Return the (x, y) coordinate for the center point of the cell that contains the specified text.  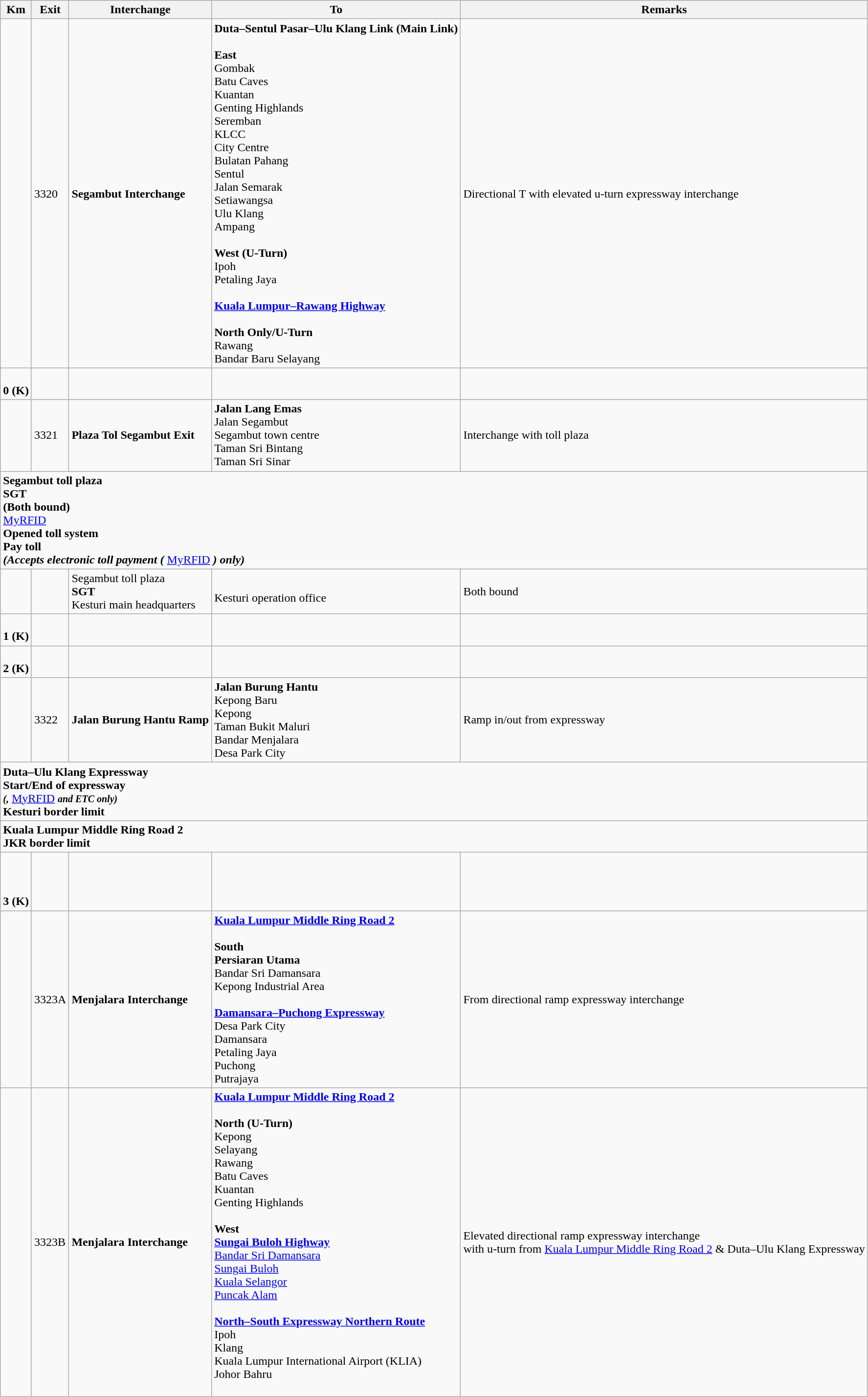
Jalan Burung HantuKepong BaruKepongTaman Bukit MaluriBandar MenjalaraDesa Park City (336, 720)
3323A (50, 999)
2 (K) (16, 661)
3321 (50, 435)
0 (K) (16, 383)
Interchange (140, 10)
Interchange with toll plaza (664, 435)
Directional T with elevated u-turn expressway interchange (664, 194)
Ramp in/out from expressway (664, 720)
From directional ramp expressway interchange (664, 999)
1 (K) (16, 630)
Kuala Lumpur Middle Ring Road 2JKR border limit (434, 836)
Exit (50, 10)
Kesturi operation office (336, 591)
Plaza Tol Segambut Exit (140, 435)
3322 (50, 720)
Jalan Lang EmasJalan SegambutSegambut town centreTaman Sri BintangTaman Sri Sinar (336, 435)
Remarks (664, 10)
3323B (50, 1242)
3320 (50, 194)
3 (K) (16, 881)
Segambut Interchange (140, 194)
Both bound (664, 591)
Jalan Burung Hantu Ramp (140, 720)
Km (16, 10)
Elevated directional ramp expressway interchangewith u-turn from Kuala Lumpur Middle Ring Road 2 & Duta–Ulu Klang Expressway (664, 1242)
Duta–Ulu Klang ExpresswayStart/End of expressway(, MyRFID and ETC only)Kesturi border limit (434, 791)
To (336, 10)
Segambut toll plazaSGTKesturi main headquarters (140, 591)
Segambut toll plazaSGT(Both bound)MyRFID Opened toll systemPay toll(Accepts electronic toll payment ( MyRFID ) only) (434, 520)
